Search for the cell housing the specified text and yield its [X, Y] center coordinate. 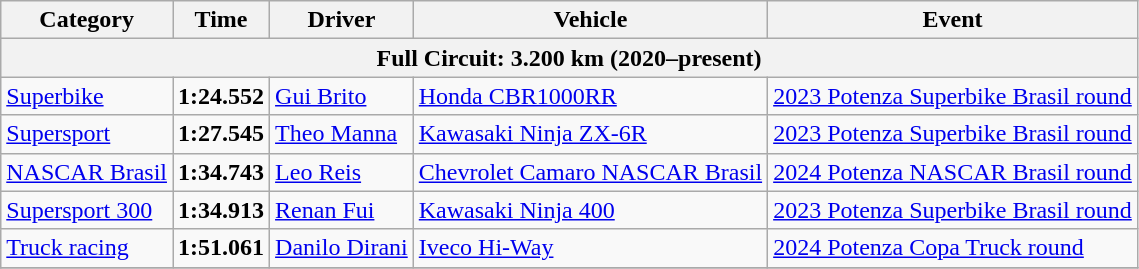
Danilo Dirani [342, 248]
Vehicle [590, 20]
Full Circuit: 3.200 km (2020–present) [570, 58]
Iveco Hi-Way [590, 248]
2024 Potenza NASCAR Brasil round [953, 172]
Event [953, 20]
NASCAR Brasil [87, 172]
Time [220, 20]
Truck racing [87, 248]
Supersport 300 [87, 210]
1:51.061 [220, 248]
Chevrolet Camaro NASCAR Brasil [590, 172]
Theo Manna [342, 134]
2024 Potenza Copa Truck round [953, 248]
Supersport [87, 134]
Kawasaki Ninja ZX-6R [590, 134]
1:34.913 [220, 210]
1:34.743 [220, 172]
Category [87, 20]
Gui Brito [342, 96]
1:27.545 [220, 134]
Renan Fui [342, 210]
Honda CBR1000RR [590, 96]
Superbike [87, 96]
Leo Reis [342, 172]
Driver [342, 20]
1:24.552 [220, 96]
Kawasaki Ninja 400 [590, 210]
